Capture the cell that displays the provided text and extract its (x, y) central coordinate. 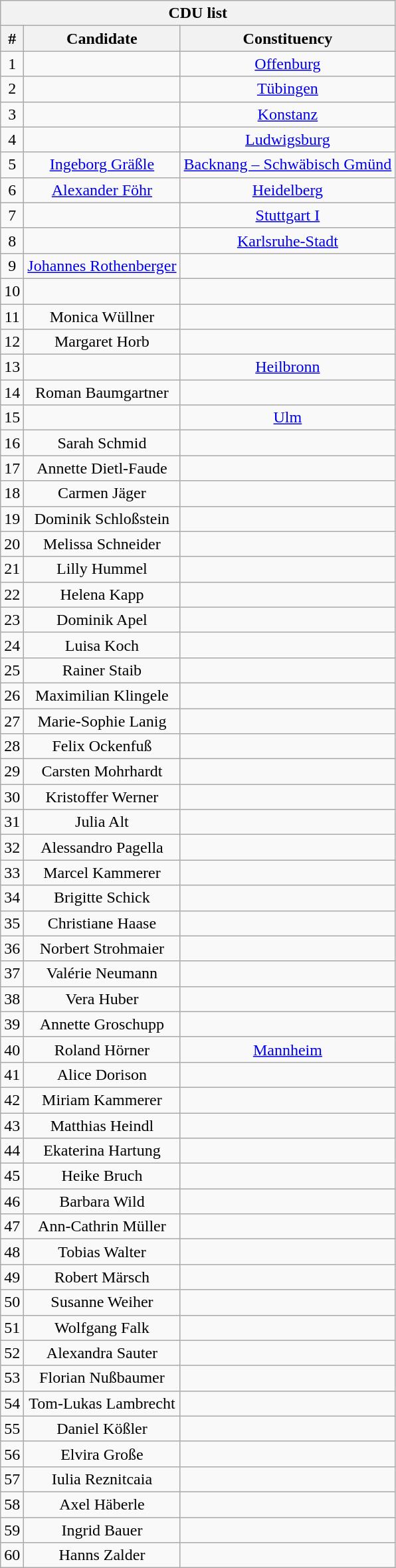
25 (12, 670)
Wolfgang Falk (102, 1328)
4 (12, 139)
46 (12, 1201)
Alice Dorison (102, 1075)
37 (12, 974)
Heidelberg (288, 190)
Konstanz (288, 114)
44 (12, 1151)
Marcel Kammerer (102, 873)
Florian Nußbaumer (102, 1378)
Robert Märsch (102, 1277)
Johannes Rothenberger (102, 266)
Barbara Wild (102, 1201)
Annette Dietl-Faude (102, 468)
38 (12, 999)
Axel Häberle (102, 1504)
Melissa Schneider (102, 544)
Heilbronn (288, 367)
Ludwigsburg (288, 139)
52 (12, 1353)
Julia Alt (102, 822)
Christiane Haase (102, 923)
Elvira Große (102, 1454)
32 (12, 847)
Ulm (288, 418)
Daniel Kößler (102, 1429)
Helena Kapp (102, 594)
28 (12, 746)
12 (12, 342)
57 (12, 1479)
1 (12, 64)
Stuttgart I (288, 215)
Sarah Schmid (102, 443)
29 (12, 772)
58 (12, 1504)
56 (12, 1454)
33 (12, 873)
31 (12, 822)
Tobias Walter (102, 1252)
35 (12, 923)
21 (12, 569)
3 (12, 114)
49 (12, 1277)
Mannheim (288, 1049)
22 (12, 594)
Margaret Horb (102, 342)
Karlsruhe-Stadt (288, 240)
10 (12, 291)
36 (12, 948)
Carsten Mohrhardt (102, 772)
6 (12, 190)
Rainer Staib (102, 670)
Alessandro Pagella (102, 847)
Dominik Schloßstein (102, 519)
40 (12, 1049)
Ingrid Bauer (102, 1529)
Vera Huber (102, 999)
47 (12, 1227)
23 (12, 620)
Miriam Kammerer (102, 1100)
2 (12, 89)
20 (12, 544)
34 (12, 898)
Offenburg (288, 64)
Valérie Neumann (102, 974)
Norbert Strohmaier (102, 948)
Luisa Koch (102, 645)
11 (12, 317)
Hanns Zalder (102, 1555)
Marie-Sophie Lanig (102, 721)
Alexandra Sauter (102, 1353)
13 (12, 367)
8 (12, 240)
# (12, 39)
Kristoffer Werner (102, 797)
Maximilian Klingele (102, 695)
53 (12, 1378)
Susanne Weiher (102, 1302)
15 (12, 418)
42 (12, 1100)
Lilly Hummel (102, 569)
55 (12, 1429)
48 (12, 1252)
60 (12, 1555)
41 (12, 1075)
45 (12, 1176)
50 (12, 1302)
Tom-Lukas Lambrecht (102, 1403)
26 (12, 695)
Ingeborg Gräßle (102, 165)
51 (12, 1328)
Matthias Heindl (102, 1126)
9 (12, 266)
18 (12, 493)
39 (12, 1024)
17 (12, 468)
Iulia Reznitcaia (102, 1479)
16 (12, 443)
Alexander Föhr (102, 190)
Ann-Cathrin Müller (102, 1227)
Ekaterina Hartung (102, 1151)
30 (12, 797)
Brigitte Schick (102, 898)
54 (12, 1403)
24 (12, 645)
Felix Ockenfuß (102, 746)
Annette Groschupp (102, 1024)
Carmen Jäger (102, 493)
27 (12, 721)
Roland Hörner (102, 1049)
Tübingen (288, 89)
Roman Baumgartner (102, 392)
CDU list (198, 13)
43 (12, 1126)
Heike Bruch (102, 1176)
Dominik Apel (102, 620)
Candidate (102, 39)
14 (12, 392)
7 (12, 215)
Constituency (288, 39)
59 (12, 1529)
Backnang – Schwäbisch Gmünd (288, 165)
5 (12, 165)
Monica Wüllner (102, 317)
19 (12, 519)
